Output the (X, Y) coordinate of the center of the cell containing the given text.  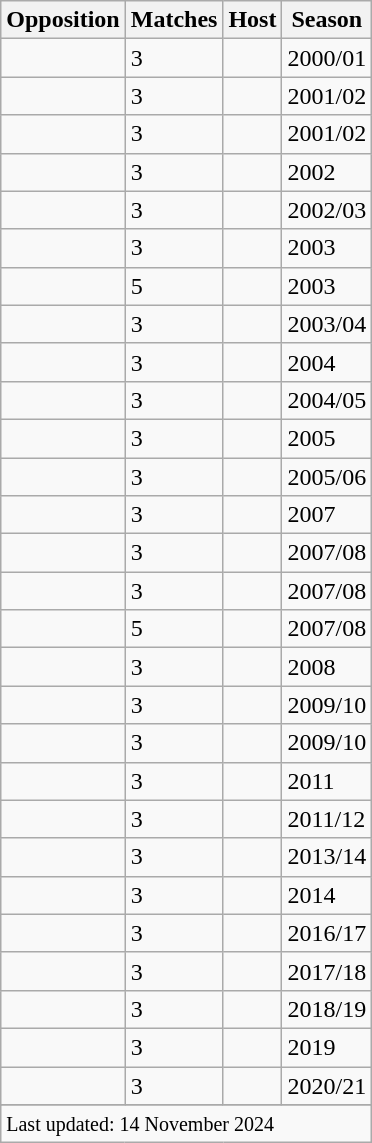
2007 (327, 515)
2004 (327, 362)
2019 (327, 1047)
2018/19 (327, 1009)
2020/21 (327, 1085)
2014 (327, 895)
2008 (327, 667)
2005/06 (327, 477)
2016/17 (327, 933)
Opposition (63, 20)
2013/14 (327, 857)
2011/12 (327, 819)
2004/05 (327, 400)
2005 (327, 438)
Season (327, 20)
Last updated: 14 November 2024 (186, 1124)
2003/04 (327, 324)
2002/03 (327, 210)
Host (252, 20)
2002 (327, 172)
2017/18 (327, 971)
2000/01 (327, 58)
Matches (174, 20)
2011 (327, 781)
